Output the [x, y] coordinate of the center of the cell containing the given text.  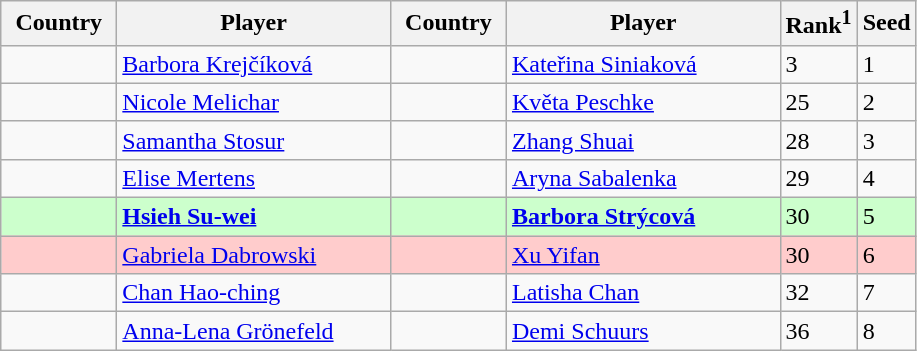
Kateřina Siniaková [643, 64]
Samantha Stosur [254, 140]
Elise Mertens [254, 178]
29 [818, 178]
6 [886, 255]
25 [818, 102]
5 [886, 217]
Anna-Lena Grönefeld [254, 331]
36 [818, 331]
Gabriela Dabrowski [254, 255]
8 [886, 331]
Květa Peschke [643, 102]
Hsieh Su-wei [254, 217]
Seed [886, 24]
Barbora Strýcová [643, 217]
32 [818, 293]
Rank1 [818, 24]
1 [886, 64]
28 [818, 140]
Demi Schuurs [643, 331]
Nicole Melichar [254, 102]
2 [886, 102]
Aryna Sabalenka [643, 178]
Barbora Krejčíková [254, 64]
4 [886, 178]
Xu Yifan [643, 255]
Chan Hao-ching [254, 293]
7 [886, 293]
Latisha Chan [643, 293]
Zhang Shuai [643, 140]
